Scan for the cell matching the given text and deliver its [X, Y] coordinate at center. 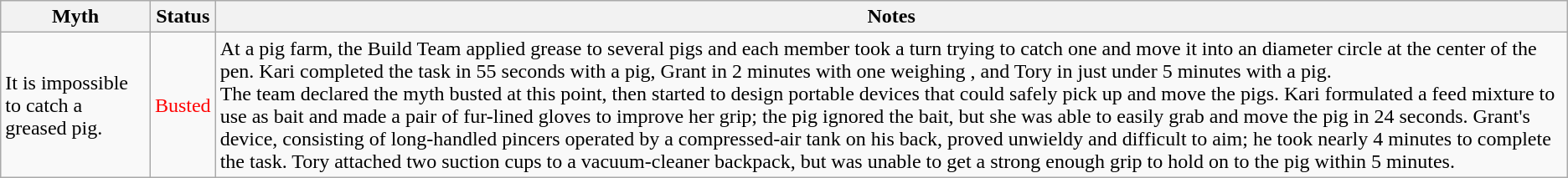
It is impossible to catch a greased pig. [75, 105]
Status [183, 17]
Busted [183, 105]
Notes [891, 17]
Myth [75, 17]
